Return (X, Y) of the center of cell containing provided text 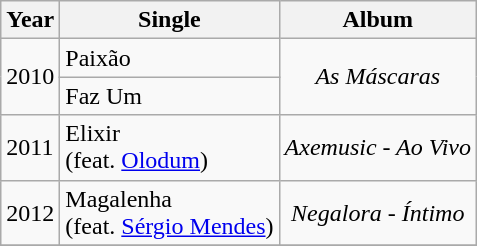
2011 (30, 148)
As Máscaras (378, 77)
Album (378, 20)
2010 (30, 77)
Axemusic - Ao Vivo (378, 148)
Paixão (170, 58)
2012 (30, 212)
Faz Um (170, 96)
Negalora - Íntimo (378, 212)
Magalenha(feat. Sérgio Mendes) (170, 212)
Elixir(feat. Olodum) (170, 148)
Year (30, 20)
Single (170, 20)
